Determine the [x, y] coordinate at the center of the cell enclosing the given text.  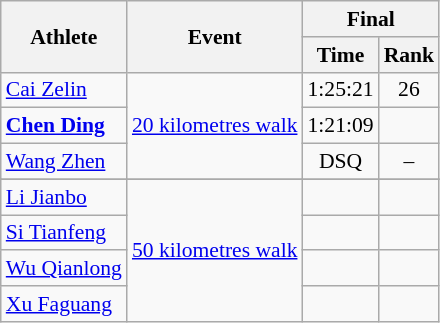
1:25:21 [341, 90]
26 [410, 90]
20 kilometres walk [215, 126]
– [410, 162]
Li Jianbo [64, 197]
Athlete [64, 36]
Time [341, 55]
Final [372, 19]
Wu Qianlong [64, 269]
Xu Faguang [64, 304]
DSQ [341, 162]
50 kilometres walk [215, 250]
Chen Ding [64, 126]
Si Tianfeng [64, 233]
Rank [410, 55]
Cai Zelin [64, 90]
Event [215, 36]
1:21:09 [341, 126]
Wang Zhen [64, 162]
